Detect which cell encompasses the target text, then output its (x, y) center coordinate. 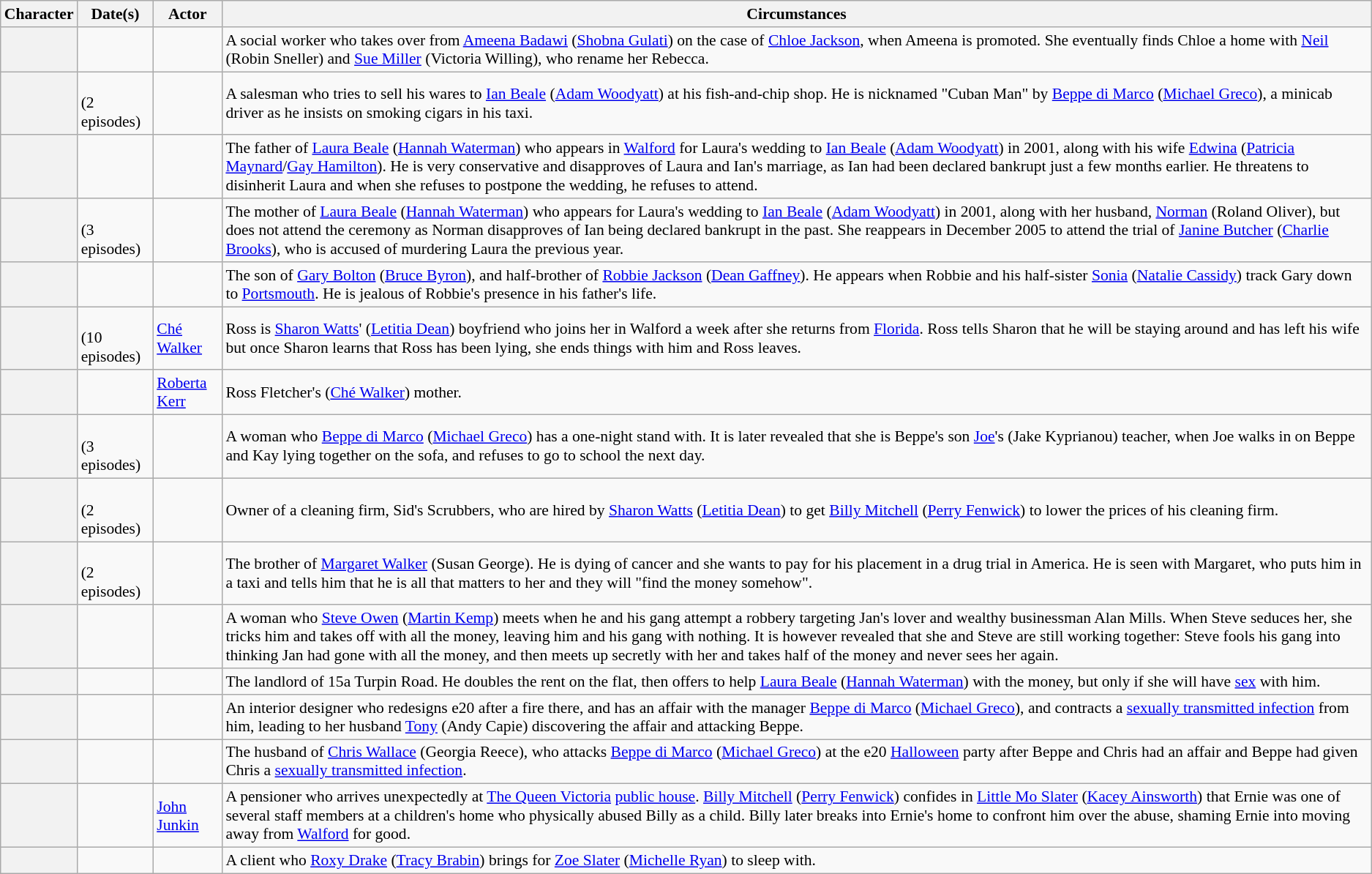
Character (40, 14)
Ché Walker (187, 338)
Actor (187, 14)
Date(s) (116, 14)
Circumstances (796, 14)
John Junkin (187, 815)
Roberta Kerr (187, 392)
(10 episodes) (116, 338)
A client who Roxy Drake (Tracy Brabin) brings for Zoe Slater (Michelle Ryan) to sleep with. (796, 861)
Ross Fletcher's (Ché Walker) mother. (796, 392)
